For the text-containing cell, return its midpoint in (x, y) coordinate format. 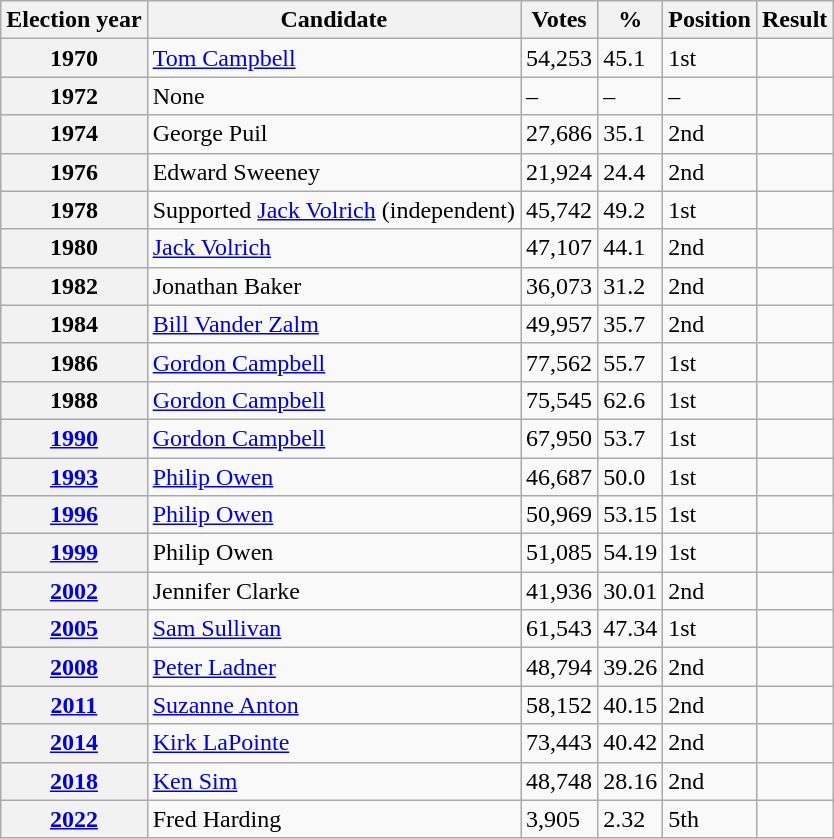
Votes (560, 20)
Ken Sim (334, 781)
51,085 (560, 553)
39.26 (630, 667)
50.0 (630, 477)
Candidate (334, 20)
Tom Campbell (334, 58)
67,950 (560, 438)
2.32 (630, 819)
1972 (74, 96)
48,794 (560, 667)
41,936 (560, 591)
1988 (74, 400)
24.4 (630, 172)
Edward Sweeney (334, 172)
58,152 (560, 705)
Position (710, 20)
30.01 (630, 591)
Fred Harding (334, 819)
1986 (74, 362)
75,545 (560, 400)
40.15 (630, 705)
50,969 (560, 515)
1993 (74, 477)
3,905 (560, 819)
47.34 (630, 629)
1990 (74, 438)
Bill Vander Zalm (334, 324)
27,686 (560, 134)
2022 (74, 819)
45,742 (560, 210)
45.1 (630, 58)
54.19 (630, 553)
1980 (74, 248)
2011 (74, 705)
1970 (74, 58)
Sam Sullivan (334, 629)
55.7 (630, 362)
Result (794, 20)
Kirk LaPointe (334, 743)
1974 (74, 134)
1976 (74, 172)
Jennifer Clarke (334, 591)
1984 (74, 324)
31.2 (630, 286)
40.42 (630, 743)
21,924 (560, 172)
35.1 (630, 134)
62.6 (630, 400)
2002 (74, 591)
73,443 (560, 743)
36,073 (560, 286)
61,543 (560, 629)
77,562 (560, 362)
1978 (74, 210)
George Puil (334, 134)
48,748 (560, 781)
2018 (74, 781)
Jonathan Baker (334, 286)
None (334, 96)
49.2 (630, 210)
Election year (74, 20)
35.7 (630, 324)
44.1 (630, 248)
1999 (74, 553)
2008 (74, 667)
Peter Ladner (334, 667)
46,687 (560, 477)
2014 (74, 743)
Suzanne Anton (334, 705)
53.7 (630, 438)
1982 (74, 286)
Supported Jack Volrich (independent) (334, 210)
49,957 (560, 324)
5th (710, 819)
1996 (74, 515)
2005 (74, 629)
% (630, 20)
Jack Volrich (334, 248)
47,107 (560, 248)
28.16 (630, 781)
54,253 (560, 58)
53.15 (630, 515)
